Extract the (X, Y) coordinate from the center of the cell holding the provided text.  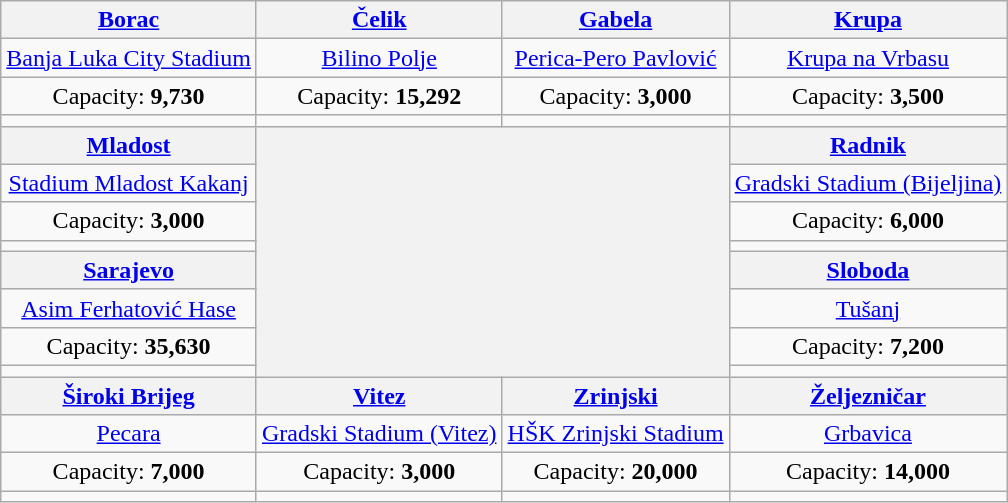
Gabela (616, 20)
Vitez (379, 395)
Stadium Mladost Kakanj (129, 183)
Capacity: 9,730 (129, 96)
Capacity: 7,000 (129, 472)
Capacity: 35,630 (129, 346)
Capacity: 3,500 (868, 96)
Grbavica (868, 434)
Sarajevo (129, 270)
Borac (129, 20)
Zrinjski (616, 395)
Željezničar (868, 395)
Sloboda (868, 270)
Capacity: 6,000 (868, 221)
Bilino Polje (379, 58)
Pecara (129, 434)
Mladost (129, 145)
Capacity: 15,292 (379, 96)
Banja Luka City Stadium (129, 58)
Perica-Pero Pavlović (616, 58)
Krupa na Vrbasu (868, 58)
Tušanj (868, 308)
Čelik (379, 20)
Krupa (868, 20)
Široki Brijeg (129, 395)
Radnik (868, 145)
Gradski Stadium (Vitez) (379, 434)
HŠK Zrinjski Stadium (616, 434)
Asim Ferhatović Hase (129, 308)
Capacity: 14,000 (868, 472)
Gradski Stadium (Bijeljina) (868, 183)
Capacity: 7,200 (868, 346)
Capacity: 20,000 (616, 472)
